Output the [X, Y] coordinate of the center of the cell containing the given text.  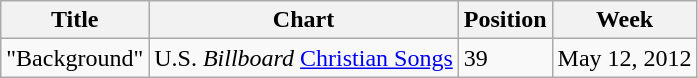
Title [75, 20]
Week [624, 20]
May 12, 2012 [624, 58]
39 [505, 58]
Chart [304, 20]
Position [505, 20]
"Background" [75, 58]
U.S. Billboard Christian Songs [304, 58]
